Identify which cell holds the provided text, then report its [X, Y] central coordinate. 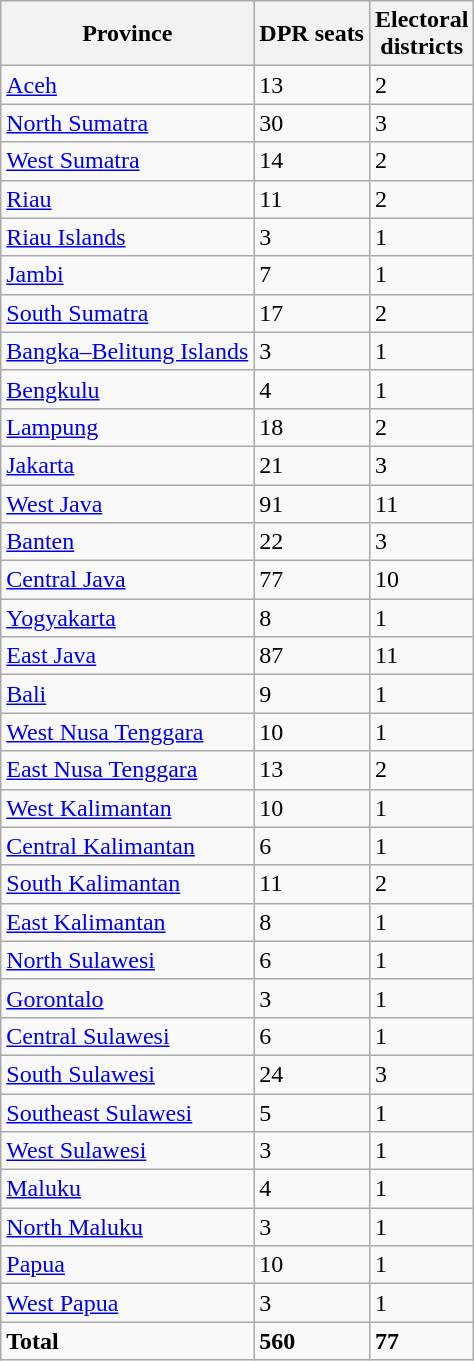
22 [312, 542]
East Nusa Tenggara [128, 770]
West Sulawesi [128, 1151]
South Kalimantan [128, 884]
South Sumatra [128, 313]
West Java [128, 503]
Total [128, 1341]
Bali [128, 694]
West Nusa Tenggara [128, 732]
West Papua [128, 1303]
560 [312, 1341]
7 [312, 275]
24 [312, 1074]
Central Java [128, 580]
17 [312, 313]
Southeast Sulawesi [128, 1113]
14 [312, 161]
East Kalimantan [128, 922]
Yogyakarta [128, 618]
30 [312, 123]
East Java [128, 656]
Province [128, 34]
Banten [128, 542]
Aceh [128, 85]
Central Kalimantan [128, 846]
Electoral districts [421, 34]
Bengkulu [128, 389]
91 [312, 503]
North Sulawesi [128, 960]
5 [312, 1113]
North Maluku [128, 1227]
West Sumatra [128, 161]
Jakarta [128, 465]
Central Sulawesi [128, 1036]
Riau Islands [128, 237]
87 [312, 656]
Bangka–Belitung Islands [128, 351]
North Sumatra [128, 123]
18 [312, 427]
21 [312, 465]
DPR seats [312, 34]
Jambi [128, 275]
Riau [128, 199]
South Sulawesi [128, 1074]
Lampung [128, 427]
West Kalimantan [128, 808]
Papua [128, 1265]
Gorontalo [128, 998]
Maluku [128, 1189]
9 [312, 694]
